Search for the cell housing the specified text and yield its (X, Y) center coordinate. 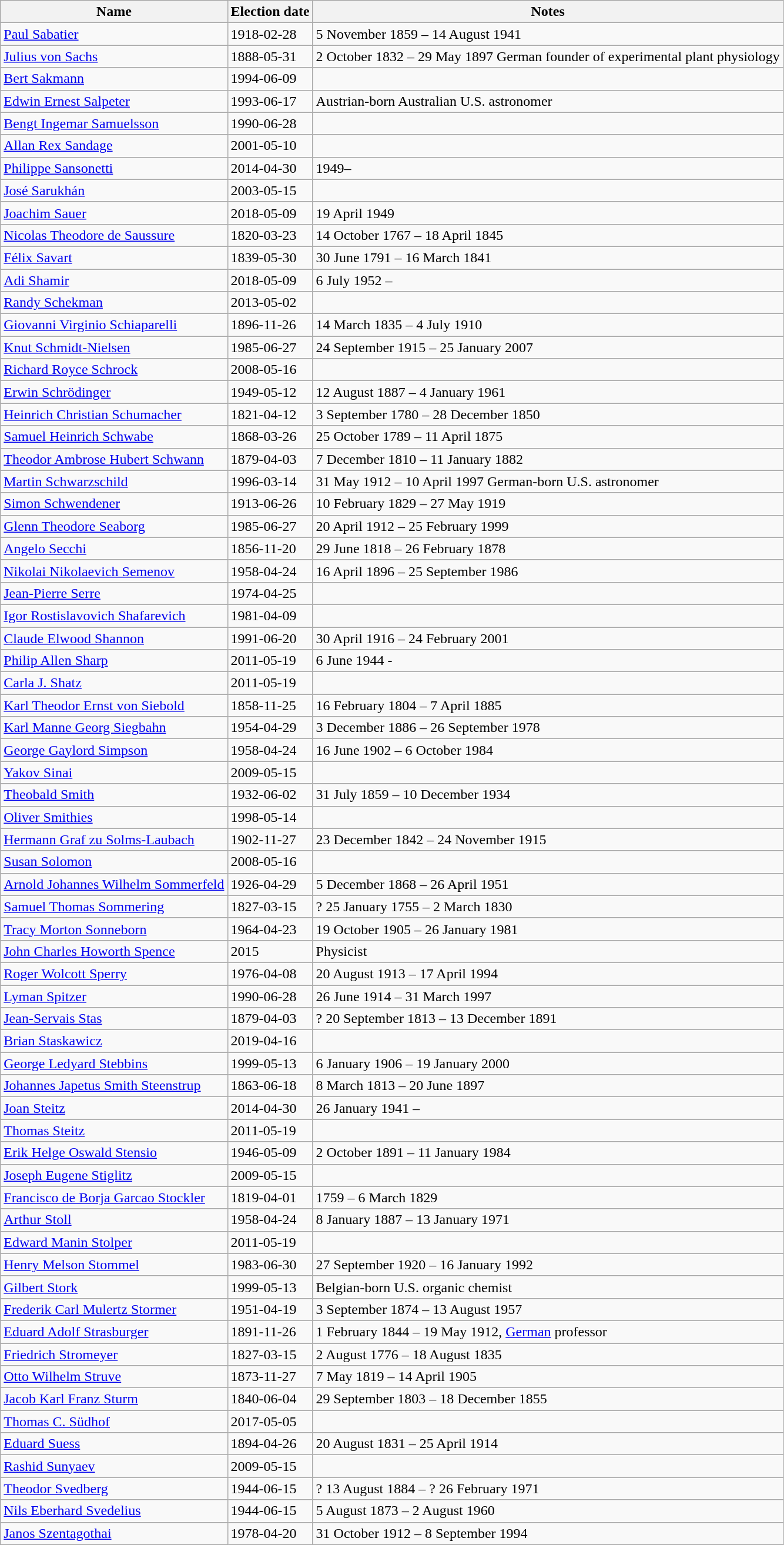
Edwin Ernest Salpeter (114, 101)
1996-03-14 (270, 481)
Janos Szentagothai (114, 1533)
1949– (548, 168)
Joachim Sauer (114, 213)
Eduard Adolf Strasburger (114, 1332)
1820-03-23 (270, 235)
1873-11-27 (270, 1377)
24 September 1915 – 25 January 2007 (548, 347)
Claude Elwood Shannon (114, 638)
Adi Shamir (114, 280)
Belgian-born U.S. organic chemist (548, 1287)
George Ledyard Stebbins (114, 1064)
20 August 1913 – 17 April 1994 (548, 974)
6 July 1952 – (548, 280)
Jean-Servais Stas (114, 1019)
Francisco de Borja Garcao Stockler (114, 1198)
2 October 1891 – 11 January 1984 (548, 1153)
Henry Melson Stommel (114, 1265)
1856-11-20 (270, 549)
30 April 1916 – 24 February 2001 (548, 638)
Thomas Steitz (114, 1131)
1888-05-31 (270, 56)
Richard Royce Schrock (114, 370)
Samuel Thomas Sommering (114, 907)
Yakov Sinai (114, 772)
Bengt Ingemar Samuelsson (114, 123)
Frederik Carl Mulertz Stormer (114, 1309)
1974-04-25 (270, 593)
5 December 1868 – 26 April 1951 (548, 884)
1902-11-27 (270, 840)
8 March 1813 – 20 June 1897 (548, 1086)
Erwin Schrödinger (114, 392)
1894-04-26 (270, 1444)
Otto Wilhelm Struve (114, 1377)
Karl Manne Georg Siegbahn (114, 728)
Edward Manin Stolper (114, 1242)
Jean-Pierre Serre (114, 593)
16 April 1896 – 25 September 1986 (548, 571)
14 October 1767 – 18 April 1845 (548, 235)
29 June 1818 – 26 February 1878 (548, 549)
2017-05-05 (270, 1422)
1981-04-09 (270, 616)
2015 (270, 951)
Randy Schekman (114, 303)
Theobald Smith (114, 795)
1858-11-25 (270, 705)
Susan Solomon (114, 862)
27 September 1920 – 16 January 1992 (548, 1265)
Austrian-born Australian U.S. astronomer (548, 101)
Giovanni Virginio Schiaparelli (114, 325)
14 March 1835 – 4 July 1910 (548, 325)
30 June 1791 – 16 March 1841 (548, 257)
23 December 1842 – 24 November 1915 (548, 840)
10 February 1829 – 27 May 1919 (548, 504)
Allan Rex Sandage (114, 146)
? 13 August 1884 – ? 26 February 1971 (548, 1489)
Nils Eberhard Svedelius (114, 1511)
16 June 1902 – 6 October 1984 (548, 750)
Arthur Stoll (114, 1220)
Physicist (548, 951)
1896-11-26 (270, 325)
Erik Helge Oswald Stensio (114, 1153)
Johannes Japetus Smith Steenstrup (114, 1086)
Hermann Graf zu Solms-Laubach (114, 840)
Nicolas Theodore de Saussure (114, 235)
26 June 1914 – 31 March 1997 (548, 996)
31 May 1912 – 10 April 1997 German-born U.S. astronomer (548, 481)
Roger Wolcott Sperry (114, 974)
Eduard Suess (114, 1444)
? 25 January 1755 – 2 March 1830 (548, 907)
2003-05-15 (270, 190)
2013-05-02 (270, 303)
Thomas C. Südhof (114, 1422)
John Charles Howorth Spence (114, 951)
Julius von Sachs (114, 56)
Angelo Secchi (114, 549)
1964-04-23 (270, 929)
29 September 1803 – 18 December 1855 (548, 1399)
Glenn Theodore Seaborg (114, 526)
1993-06-17 (270, 101)
1759 – 6 March 1829 (548, 1198)
6 June 1944 - (548, 661)
Theodor Svedberg (114, 1489)
20 August 1831 – 25 April 1914 (548, 1444)
1913-06-26 (270, 504)
1891-11-26 (270, 1332)
Joan Steitz (114, 1108)
1926-04-29 (270, 884)
1868-03-26 (270, 437)
Rashid Sunyaev (114, 1466)
19 October 1905 – 26 January 1981 (548, 929)
20 April 1912 – 25 February 1999 (548, 526)
Samuel Heinrich Schwabe (114, 437)
1819-04-01 (270, 1198)
8 January 1887 – 13 January 1971 (548, 1220)
5 November 1859 – 14 August 1941 (548, 34)
Carla J. Shatz (114, 683)
1983-06-30 (270, 1265)
19 April 1949 (548, 213)
Election date (270, 12)
Bert Sakmann (114, 79)
Oliver Smithies (114, 817)
? 20 September 1813 – 13 December 1891 (548, 1019)
2019-04-16 (270, 1041)
Jacob Karl Franz Sturm (114, 1399)
Philippe Sansonetti (114, 168)
1949-05-12 (270, 392)
1 February 1844 – 19 May 1912, German professor (548, 1332)
Heinrich Christian Schumacher (114, 414)
Simon Schwendener (114, 504)
Igor Rostislavovich Shafarevich (114, 616)
Brian Staskawicz (114, 1041)
31 July 1859 – 10 December 1934 (548, 795)
1954-04-29 (270, 728)
1839-05-30 (270, 257)
Félix Savart (114, 257)
José Sarukhán (114, 190)
1932-06-02 (270, 795)
Name (114, 12)
2001-05-10 (270, 146)
1994-06-09 (270, 79)
3 September 1874 – 13 August 1957 (548, 1309)
Arnold Johannes Wilhelm Sommerfeld (114, 884)
3 September 1780 – 28 December 1850 (548, 414)
George Gaylord Simpson (114, 750)
Joseph Eugene Stiglitz (114, 1175)
1821-04-12 (270, 414)
Theodor Ambrose Hubert Schwann (114, 459)
1840-06-04 (270, 1399)
Tracy Morton Sonneborn (114, 929)
1976-04-08 (270, 974)
Friedrich Stromeyer (114, 1354)
31 October 1912 – 8 September 1994 (548, 1533)
1951-04-19 (270, 1309)
Lyman Spitzer (114, 996)
Notes (548, 12)
7 May 1819 – 14 April 1905 (548, 1377)
2 August 1776 – 18 August 1835 (548, 1354)
1863-06-18 (270, 1086)
Philip Allen Sharp (114, 661)
16 February 1804 – 7 April 1885 (548, 705)
Gilbert Stork (114, 1287)
1991-06-20 (270, 638)
6 January 1906 – 19 January 2000 (548, 1064)
1946-05-09 (270, 1153)
1978-04-20 (270, 1533)
12 August 1887 – 4 January 1961 (548, 392)
25 October 1789 – 11 April 1875 (548, 437)
2 October 1832 – 29 May 1897 German founder of experimental plant physiology (548, 56)
26 January 1941 – (548, 1108)
1918-02-28 (270, 34)
3 December 1886 – 26 September 1978 (548, 728)
Paul Sabatier (114, 34)
7 December 1810 – 11 January 1882 (548, 459)
Knut Schmidt-Nielsen (114, 347)
Nikolai Nikolaevich Semenov (114, 571)
Martin Schwarzschild (114, 481)
5 August 1873 – 2 August 1960 (548, 1511)
Karl Theodor Ernst von Siebold (114, 705)
1998-05-14 (270, 817)
